Locate the cell with the specified text and output its (X, Y) center coordinate. 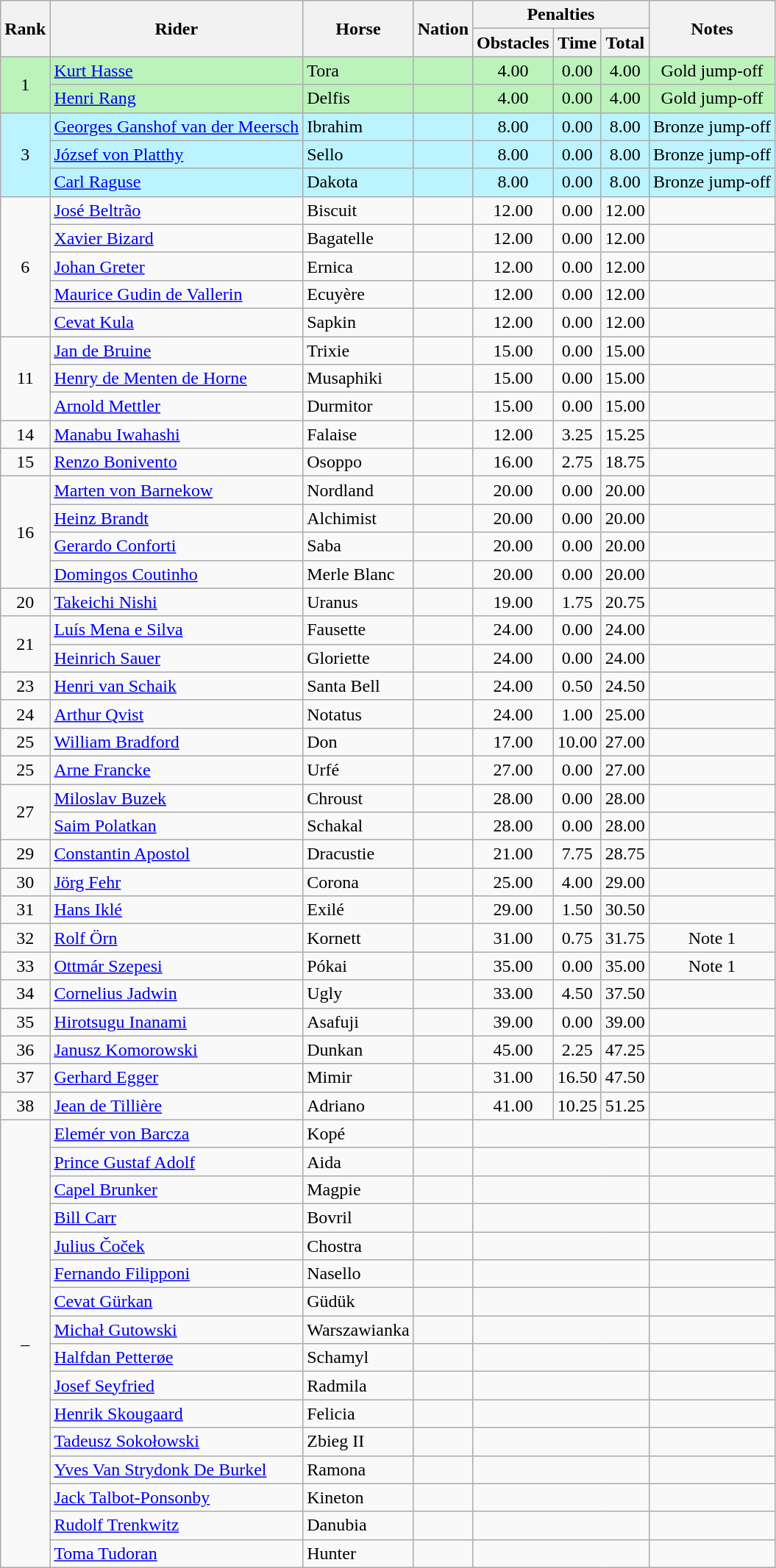
24 (25, 714)
21.00 (513, 854)
Rolf Örn (177, 938)
Don (358, 742)
Henrik Skougaard (177, 1414)
Xavier Bizard (177, 238)
23 (25, 686)
Marten von Barnekow (177, 490)
29 (25, 854)
Mimir (358, 1078)
Ugly (358, 994)
18.75 (625, 462)
Takeichi Nishi (177, 602)
11 (25, 379)
Jörg Fehr (177, 882)
Toma Tudoran (177, 1553)
Kurt Hasse (177, 71)
Biscuit (358, 210)
Heinz Brandt (177, 518)
Dunkan (358, 1050)
Ernica (358, 266)
34 (25, 994)
Elemér von Barcza (177, 1134)
Penalties (561, 15)
Felicia (358, 1414)
Halfdan Petterøe (177, 1358)
Ottmár Szepesi (177, 966)
Carl Raguse (177, 182)
Tora (358, 71)
17.00 (513, 742)
Rank (25, 29)
0.50 (577, 686)
24.50 (625, 686)
Maurice Gudin de Vallerin (177, 294)
Notes (712, 29)
Alchimist (358, 518)
19.00 (513, 602)
Yves Van Strydonk De Burkel (177, 1469)
31 (25, 910)
35 (25, 1022)
Cornelius Jadwin (177, 994)
Dracustie (358, 854)
Heinrich Sauer (177, 658)
15.25 (625, 434)
45.00 (513, 1050)
16 (25, 532)
Kineton (358, 1497)
Arne Francke (177, 770)
Hans Iklé (177, 910)
Jack Talbot-Ponsonby (177, 1497)
Nation (443, 29)
Ecuyère (358, 294)
Josef Seyfried (177, 1386)
Tadeusz Sokołowski (177, 1442)
Hunter (358, 1553)
Fausette (358, 630)
4.50 (577, 994)
Schakal (358, 826)
Kopé (358, 1134)
Jean de Tillière (177, 1106)
Durmitor (358, 407)
Domingos Coutinho (177, 574)
Exilé (358, 910)
Zbieg II (358, 1442)
20.75 (625, 602)
Chostra (358, 1246)
33 (25, 966)
31.75 (625, 938)
2.75 (577, 462)
Saim Polatkan (177, 826)
3.25 (577, 434)
Nasello (358, 1274)
36 (25, 1050)
Constantin Apostol (177, 854)
Gloriette (358, 658)
József von Platthy (177, 154)
Jan de Bruine (177, 351)
Henry de Menten de Horne (177, 379)
38 (25, 1106)
Arthur Qvist (177, 714)
47.25 (625, 1050)
William Bradford (177, 742)
Janusz Komorowski (177, 1050)
10.25 (577, 1106)
7.75 (577, 854)
Prince Gustaf Adolf (177, 1161)
Santa Bell (358, 686)
20 (25, 602)
Sapkin (358, 322)
Güdük (358, 1302)
Arnold Mettler (177, 407)
Bagatelle (358, 238)
30 (25, 882)
1.50 (577, 910)
1 (25, 85)
Ramona (358, 1469)
0.75 (577, 938)
Kornett (358, 938)
Cevat Gürkan (177, 1302)
30.50 (625, 910)
Nordland (358, 490)
14 (25, 434)
Johan Greter (177, 266)
Ibrahim (358, 126)
Luís Mena e Silva (177, 630)
28.75 (625, 854)
15 (25, 462)
Bovril (358, 1217)
6 (25, 266)
Musaphiki (358, 379)
Aida (358, 1161)
3 (25, 154)
Radmila (358, 1386)
Uranus (358, 602)
Julius Čoček (177, 1246)
Miloslav Buzek (177, 798)
Henri van Schaik (177, 686)
37.50 (625, 994)
32 (25, 938)
Obstacles (513, 43)
Total (625, 43)
47.50 (625, 1078)
Danubia (358, 1525)
1.00 (577, 714)
51.25 (625, 1106)
27 (25, 812)
Time (577, 43)
21 (25, 644)
José Beltrão (177, 210)
Rudolf Trenkwitz (177, 1525)
41.00 (513, 1106)
Saba (358, 546)
Chroust (358, 798)
Merle Blanc (358, 574)
Michał Gutowski (177, 1330)
Dakota (358, 182)
37 (25, 1078)
Gerhard Egger (177, 1078)
Adriano (358, 1106)
Fernando Filipponi (177, 1274)
16.50 (577, 1078)
Capel Brunker (177, 1189)
Corona (358, 882)
Gerardo Conforti (177, 546)
Bill Carr (177, 1217)
Delfis (358, 99)
Osoppo (358, 462)
Georges Ganshof van der Meersch (177, 126)
Asafuji (358, 1022)
Falaise (358, 434)
Trixie (358, 351)
1.75 (577, 602)
33.00 (513, 994)
Hirotsugu Inanami (177, 1022)
Notatus (358, 714)
Pókai (358, 966)
– (25, 1344)
Urfé (358, 770)
10.00 (577, 742)
Renzo Bonivento (177, 462)
Schamyl (358, 1358)
Sello (358, 154)
2.25 (577, 1050)
Cevat Kula (177, 322)
Henri Rang (177, 99)
Warszawianka (358, 1330)
Horse (358, 29)
16.00 (513, 462)
Magpie (358, 1189)
Manabu Iwahashi (177, 434)
Rider (177, 29)
